Return the [X, Y] coordinate for the center point of the cell that contains the specified text.  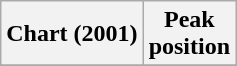
Peakposition [189, 34]
Chart (2001) [72, 34]
